Detect which cell encompasses the target text, then output its (X, Y) center coordinate. 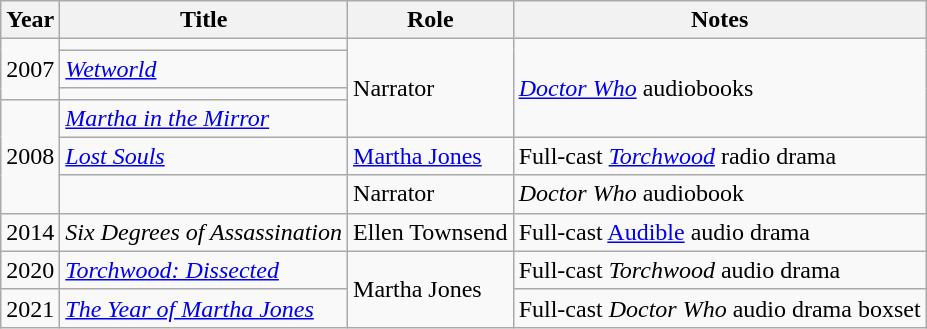
Full-cast Torchwood audio drama (720, 270)
2020 (30, 270)
Doctor Who audiobooks (720, 88)
Full-cast Doctor Who audio drama boxset (720, 308)
Torchwood: Dissected (204, 270)
Ellen Townsend (431, 232)
Martha in the Mirror (204, 118)
Full-cast Audible audio drama (720, 232)
The Year of Martha Jones (204, 308)
Lost Souls (204, 156)
Full-cast Torchwood radio drama (720, 156)
Six Degrees of Assassination (204, 232)
Year (30, 20)
2014 (30, 232)
Role (431, 20)
Notes (720, 20)
2021 (30, 308)
Title (204, 20)
2007 (30, 69)
2008 (30, 156)
Doctor Who audiobook (720, 194)
Wetworld (204, 69)
